Provide the [X, Y] coordinate of the cell's center where the given text is located.  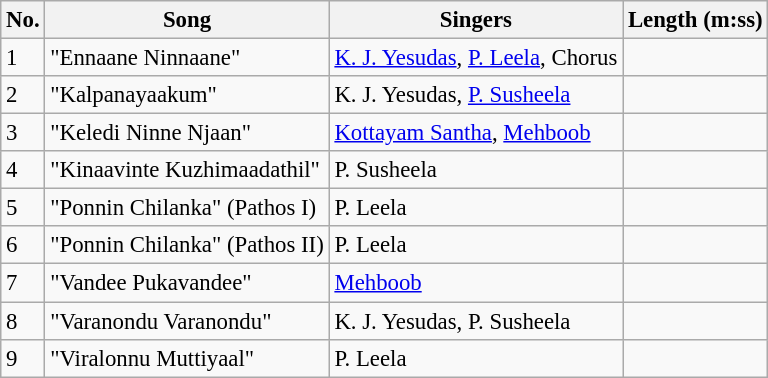
Length (m:ss) [696, 20]
Singers [476, 20]
"Varanondu Varanondu" [187, 321]
"Ennaane Ninnaane" [187, 58]
"Kalpanayaakum" [187, 95]
"Keledi Ninne Njaan" [187, 133]
Song [187, 20]
5 [23, 208]
2 [23, 95]
"Ponnin Chilanka" (Pathos I) [187, 208]
"Kinaavinte Kuzhimaadathil" [187, 170]
"Vandee Pukavandee" [187, 283]
P. Susheela [476, 170]
Mehboob [476, 283]
8 [23, 321]
"Ponnin Chilanka" (Pathos II) [187, 245]
7 [23, 283]
4 [23, 170]
No. [23, 20]
1 [23, 58]
"Viralonnu Muttiyaal" [187, 358]
9 [23, 358]
K. J. Yesudas, P. Leela, Chorus [476, 58]
6 [23, 245]
3 [23, 133]
Kottayam Santha, Mehboob [476, 133]
